Identify which cell holds the provided text, then report its [x, y] central coordinate. 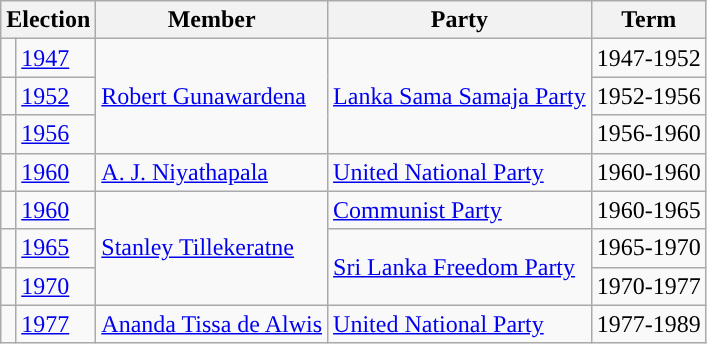
Robert Gunawardena [212, 96]
A. J. Niyathapala [212, 172]
1970 [56, 286]
1947-1952 [648, 58]
1970-1977 [648, 286]
1977-1989 [648, 324]
Lanka Sama Samaja Party [460, 96]
1952-1956 [648, 96]
1965-1970 [648, 248]
Election [48, 20]
1965 [56, 248]
Communist Party [460, 210]
1947 [56, 58]
Stanley Tillekeratne [212, 248]
Party [460, 20]
1960-1960 [648, 172]
1956 [56, 134]
Member [212, 20]
1952 [56, 96]
Ananda Tissa de Alwis [212, 324]
1977 [56, 324]
1960-1965 [648, 210]
Sri Lanka Freedom Party [460, 267]
1956-1960 [648, 134]
Term [648, 20]
